Return the (x, y) coordinate for the center point of the cell that contains the specified text.  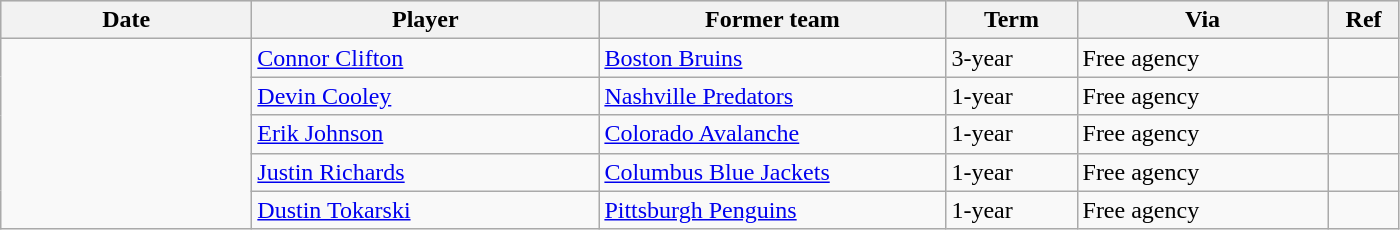
Erik Johnson (426, 134)
Former team (772, 20)
Columbus Blue Jackets (772, 172)
3-year (1012, 58)
Player (426, 20)
Boston Bruins (772, 58)
Pittsburgh Penguins (772, 210)
Dustin Tokarski (426, 210)
Colorado Avalanche (772, 134)
Justin Richards (426, 172)
Devin Cooley (426, 96)
Date (126, 20)
Ref (1364, 20)
Nashville Predators (772, 96)
Connor Clifton (426, 58)
Via (1202, 20)
Term (1012, 20)
